Return (X, Y) of the center of cell containing provided text 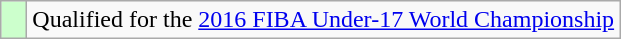
Qualified for the 2016 FIBA Under-17 World Championship (324, 20)
